Scan for the cell matching the given text and deliver its (X, Y) coordinate at center. 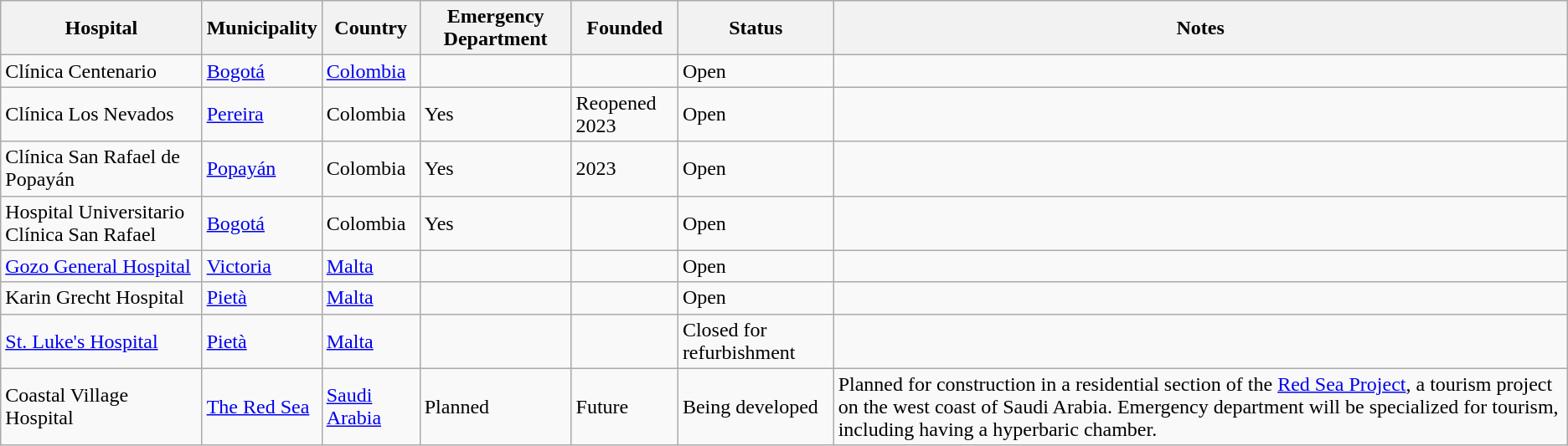
Hospital (101, 28)
Coastal Village Hospital (101, 407)
Hospital Universitario Clínica San Rafael (101, 223)
Municipality (261, 28)
Status (756, 28)
Karin Grecht Hospital (101, 298)
Clínica San Rafael de Popayán (101, 169)
Gozo General Hospital (101, 266)
Emergency Department (496, 28)
Saudi Arabia (370, 407)
Being developed (756, 407)
2023 (625, 169)
Pereira (261, 114)
Notes (1200, 28)
Closed for refurbishment (756, 341)
The Red Sea (261, 407)
Popayán (261, 169)
Clínica Centenario (101, 71)
St. Luke's Hospital (101, 341)
Founded (625, 28)
Reopened 2023 (625, 114)
Clínica Los Nevados (101, 114)
Victoria (261, 266)
Country (370, 28)
Planned (496, 407)
Future (625, 407)
